Return [x, y] of the center of cell containing provided text 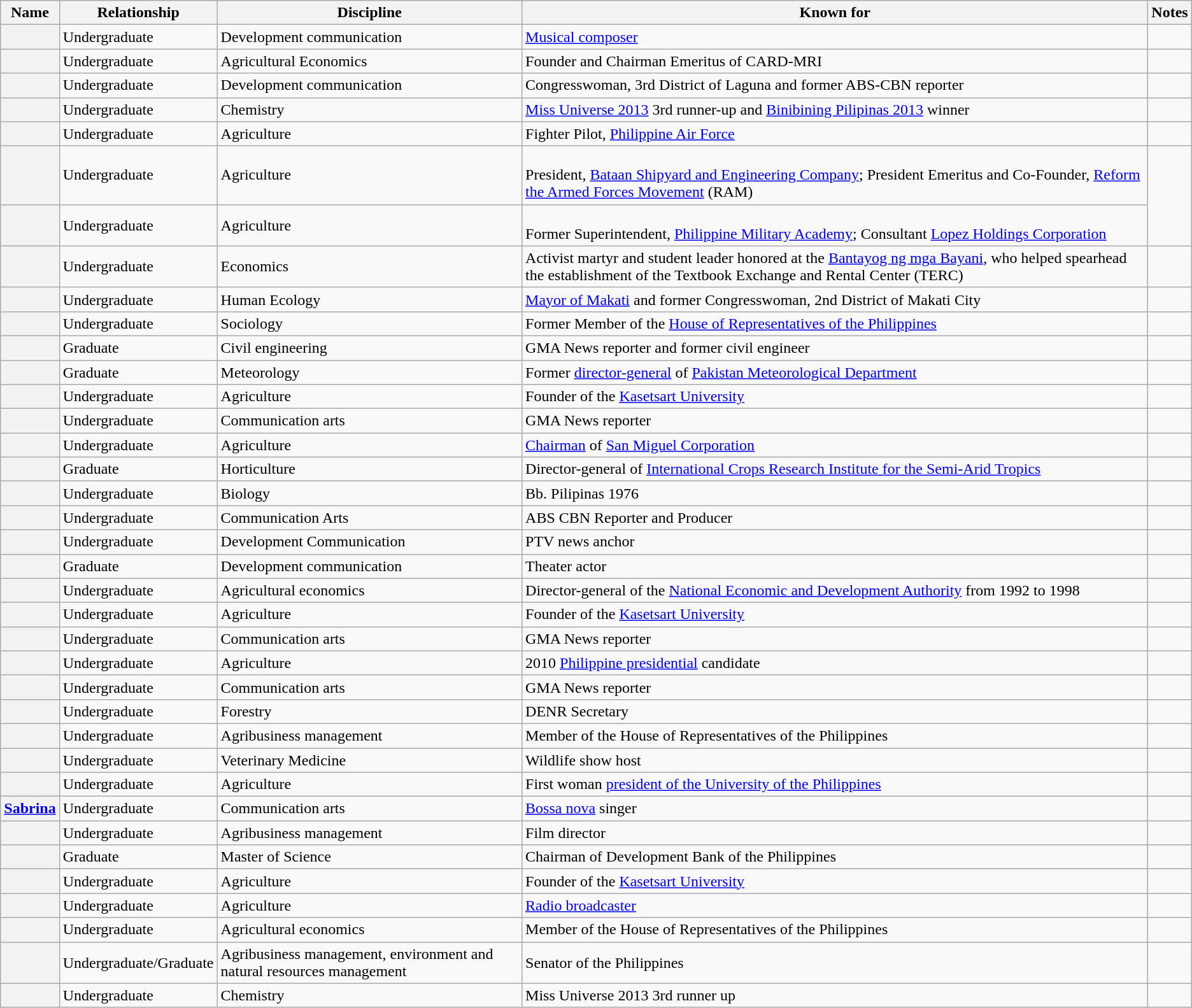
PTV news anchor [835, 542]
Fighter Pilot, Philippine Air Force [835, 134]
Musical composer [835, 37]
GMA News reporter and former civil engineer [835, 348]
Agribusiness management, environment and natural resources management [369, 963]
Senator of the Philippines [835, 963]
Horticulture [369, 469]
2010 Philippine presidential candidate [835, 663]
Mayor of Makati and former Congresswoman, 2nd District of Makati City [835, 299]
Name [30, 13]
Undergraduate/Graduate [138, 963]
Congresswoman, 3rd District of Laguna and former ABS-CBN reporter [835, 85]
Miss Universe 2013 3rd runner-up and Binibining Pilipinas 2013 winner [835, 110]
Chairman of San Miguel Corporation [835, 445]
Former director-general of Pakistan Meteorological Department [835, 373]
Founder and Chairman Emeritus of CARD-MRI [835, 61]
DENR Secretary [835, 711]
Wildlife show host [835, 760]
Film director [835, 833]
Meteorology [369, 373]
Forestry [369, 711]
Radio broadcaster [835, 905]
Known for [835, 13]
First woman president of the University of the Philippines [835, 784]
Former Member of the House of Representatives of the Philippines [835, 323]
Miss Universe 2013 3rd runner up [835, 995]
Chairman of Development Bank of the Philippines [835, 857]
Veterinary Medicine [369, 760]
Communication Arts [369, 518]
Notes [1170, 13]
Director-general of the National Economic and Development Authority from 1992 to 1998 [835, 590]
ABS CBN Reporter and Producer [835, 518]
Agricultural Economics [369, 61]
Human Ecology [369, 299]
Theater actor [835, 566]
Sociology [369, 323]
Development Communication [369, 542]
Bossa nova singer [835, 809]
Sabrina [30, 809]
Relationship [138, 13]
Director-general of International Crops Research Institute for the Semi-Arid Tropics [835, 469]
Former Superintendent, Philippine Military Academy; Consultant Lopez Holdings Corporation [835, 225]
Master of Science [369, 857]
Discipline [369, 13]
Bb. Pilipinas 1976 [835, 493]
President, Bataan Shipyard and Engineering Company; President Emeritus and Co-Founder, Reform the Armed Forces Movement (RAM) [835, 175]
Civil engineering [369, 348]
Economics [369, 266]
Biology [369, 493]
